Locate the cell with the specified text and output its (x, y) center coordinate. 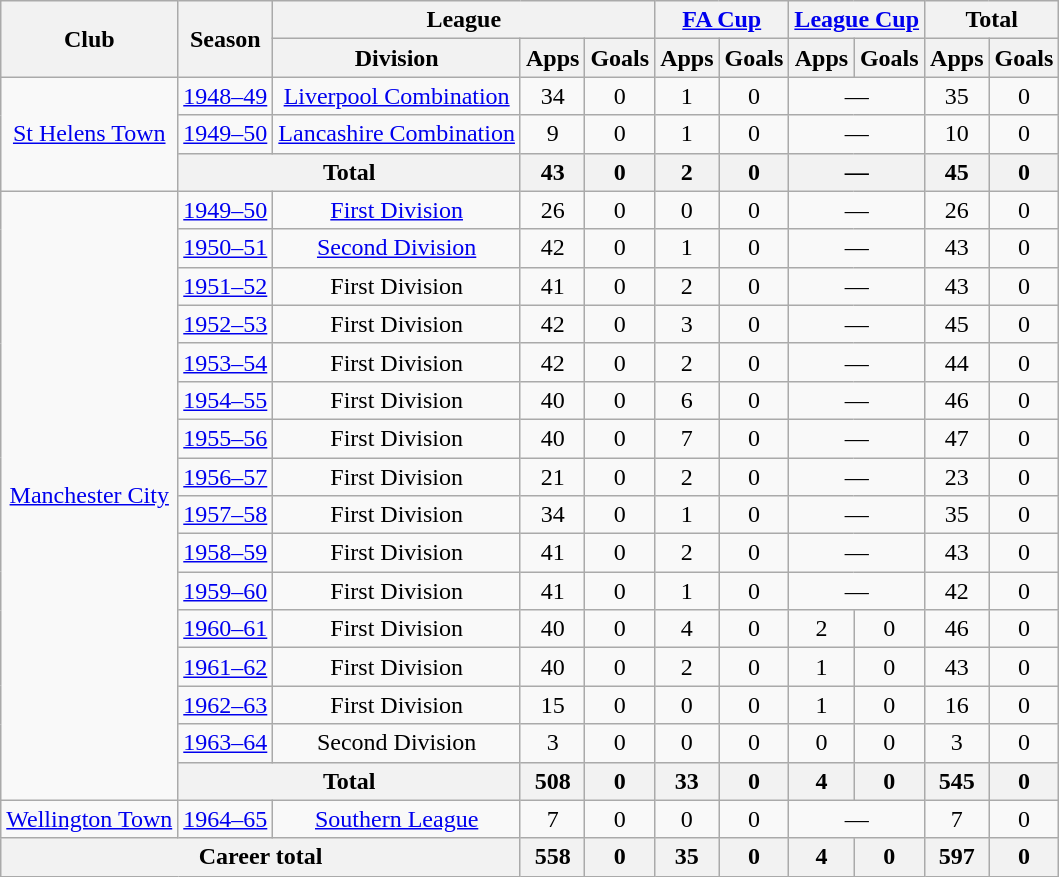
Club (90, 39)
FA Cup (722, 20)
1948–49 (226, 96)
558 (552, 857)
1957–58 (226, 515)
Division (397, 58)
Southern League (397, 819)
1962–63 (226, 705)
Wellington Town (90, 819)
Lancashire Combination (397, 134)
1960–61 (226, 629)
1961–62 (226, 667)
1959–60 (226, 591)
Manchester City (90, 496)
597 (957, 857)
1951–52 (226, 286)
1958–59 (226, 553)
16 (957, 705)
1953–54 (226, 362)
1952–53 (226, 324)
10 (957, 134)
6 (687, 400)
Season (226, 39)
21 (552, 477)
15 (552, 705)
1963–64 (226, 743)
Liverpool Combination (397, 96)
1964–65 (226, 819)
1956–57 (226, 477)
League Cup (857, 20)
9 (552, 134)
1950–51 (226, 248)
League (464, 20)
Career total (261, 857)
508 (552, 781)
1954–55 (226, 400)
545 (957, 781)
47 (957, 438)
1955–56 (226, 438)
23 (957, 477)
St Helens Town (90, 134)
44 (957, 362)
33 (687, 781)
